Output the (X, Y) coordinate of the center of the cell containing the given text.  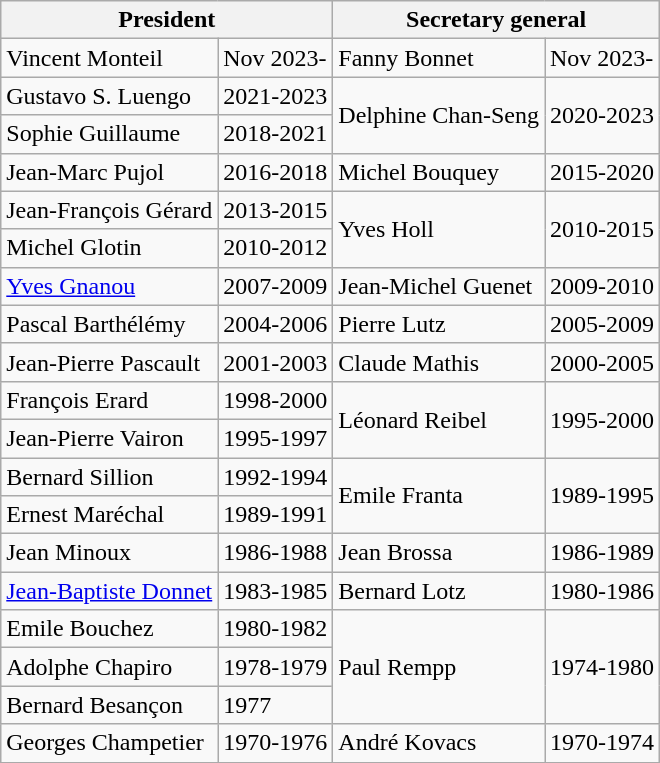
1980-1986 (602, 591)
2001-2003 (276, 362)
Vincent Monteil (110, 58)
1977 (276, 705)
Pascal Barthélémy (110, 324)
1974-1980 (602, 667)
Jean-Michel Guenet (439, 286)
Emile Bouchez (110, 629)
Bernard Sillion (110, 477)
1986-1988 (276, 553)
1980-1982 (276, 629)
Ernest Maréchal (110, 515)
Claude Mathis (439, 362)
2015-2020 (602, 172)
2007-2009 (276, 286)
2009-2010 (602, 286)
1986-1989 (602, 553)
1992-1994 (276, 477)
2021-2023 (276, 96)
Pierre Lutz (439, 324)
2010-2015 (602, 229)
Yves Gnanou (110, 286)
Emile Franta (439, 496)
Jean-François Gérard (110, 210)
Delphine Chan-Seng (439, 115)
André Kovacs (439, 743)
Jean-Pierre Pascault (110, 362)
François Erard (110, 400)
1989-1991 (276, 515)
2016-2018 (276, 172)
Jean Brossa (439, 553)
1995-2000 (602, 419)
1970-1974 (602, 743)
President (167, 20)
Jean Minoux (110, 553)
Secretary general (496, 20)
1998-2000 (276, 400)
Léonard Reibel (439, 419)
Bernard Lotz (439, 591)
2004-2006 (276, 324)
Michel Bouquey (439, 172)
Gustavo S. Luengo (110, 96)
2020-2023 (602, 115)
2010-2012 (276, 248)
Yves Holl (439, 229)
Michel Glotin (110, 248)
Paul Rempp (439, 667)
Jean-Baptiste Donnet (110, 591)
Bernard Besançon (110, 705)
Jean-Marc Pujol (110, 172)
1989-1995 (602, 496)
Jean-Pierre Vairon (110, 438)
1970-1976 (276, 743)
2005-2009 (602, 324)
2018-2021 (276, 134)
Georges Champetier (110, 743)
Fanny Bonnet (439, 58)
2013-2015 (276, 210)
Adolphe Chapiro (110, 667)
1978-1979 (276, 667)
1995-1997 (276, 438)
1983-1985 (276, 591)
Sophie Guillaume (110, 134)
2000-2005 (602, 362)
